Return the [X, Y] coordinate for the center point of the cell that contains the specified text.  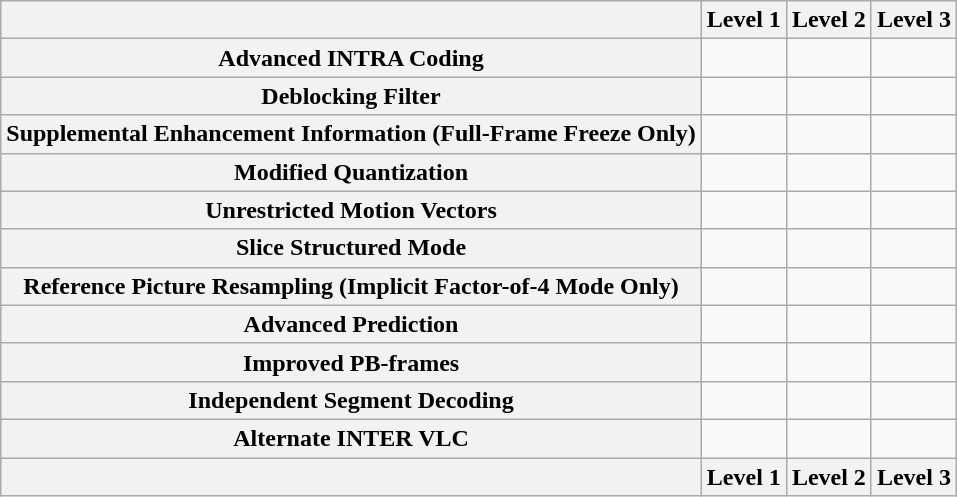
Improved PB-frames [352, 362]
Independent Segment Decoding [352, 400]
Reference Picture Resampling (Implicit Factor-of-4 Mode Only) [352, 286]
Unrestricted Motion Vectors [352, 210]
Advanced INTRA Coding [352, 58]
Deblocking Filter [352, 96]
Alternate INTER VLC [352, 438]
Advanced Prediction [352, 324]
Supplemental Enhancement Information (Full-Frame Freeze Only) [352, 134]
Slice Structured Mode [352, 248]
Modified Quantization [352, 172]
